For the text-containing cell, return its midpoint in (x, y) coordinate format. 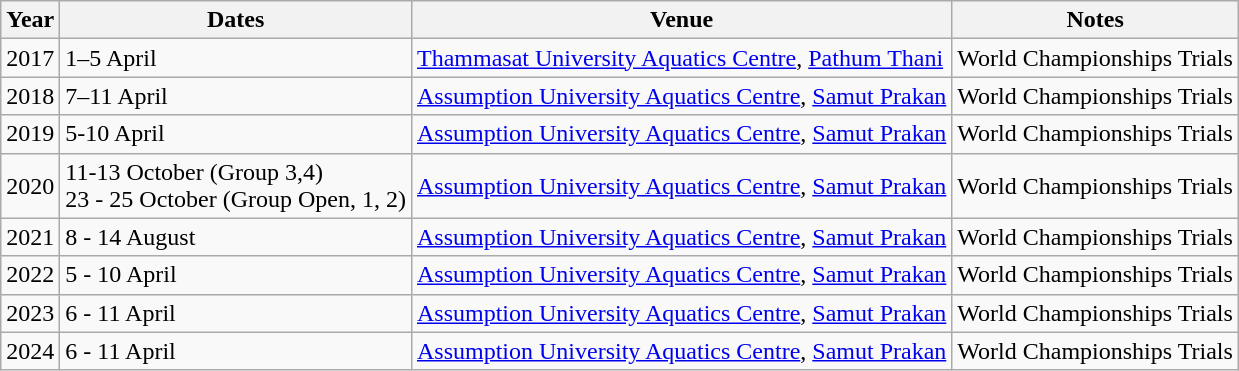
8 - 14 August (236, 237)
5 - 10 April (236, 275)
2023 (30, 313)
Notes (1095, 20)
11-13 October (Group 3,4)23 - 25 October (Group Open, 1, 2) (236, 186)
5-10 April (236, 134)
Dates (236, 20)
Thammasat University Aquatics Centre, Pathum Thani (681, 58)
2017 (30, 58)
2022 (30, 275)
2021 (30, 237)
2024 (30, 351)
2019 (30, 134)
2018 (30, 96)
7–11 April (236, 96)
Year (30, 20)
2020 (30, 186)
1–5 April (236, 58)
Venue (681, 20)
